Extract the (X, Y) coordinate from the center of the cell holding the provided text.  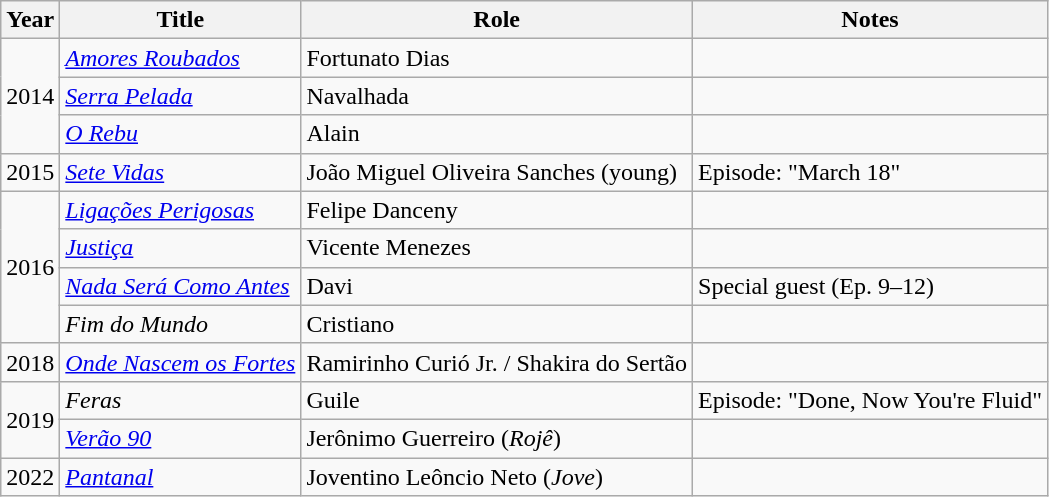
Fim do Mundo (180, 324)
2019 (30, 419)
Verão 90 (180, 438)
Serra Pelada (180, 96)
Alain (497, 134)
Pantanal (180, 477)
Justiça (180, 248)
Episode: "March 18" (870, 172)
João Miguel Oliveira Sanches (young) (497, 172)
2022 (30, 477)
Guile (497, 400)
Navalhada (497, 96)
Notes (870, 20)
2014 (30, 96)
Joventino Leôncio Neto (Jove) (497, 477)
Sete Vidas (180, 172)
2015 (30, 172)
Feras (180, 400)
Davi (497, 286)
Onde Nascem os Fortes (180, 362)
Title (180, 20)
Nada Será Como Antes (180, 286)
Vicente Menezes (497, 248)
2018 (30, 362)
Special guest (Ep. 9–12) (870, 286)
Year (30, 20)
Ramirinho Curió Jr. / Shakira do Sertão (497, 362)
Cristiano (497, 324)
Jerônimo Guerreiro (Rojê) (497, 438)
Episode: "Done, Now You're Fluid" (870, 400)
Ligações Perigosas (180, 210)
O Rebu (180, 134)
2016 (30, 267)
Felipe Danceny (497, 210)
Role (497, 20)
Fortunato Dias (497, 58)
Amores Roubados (180, 58)
